From the cell containing the given text, extract its center point as [X, Y] coordinate. 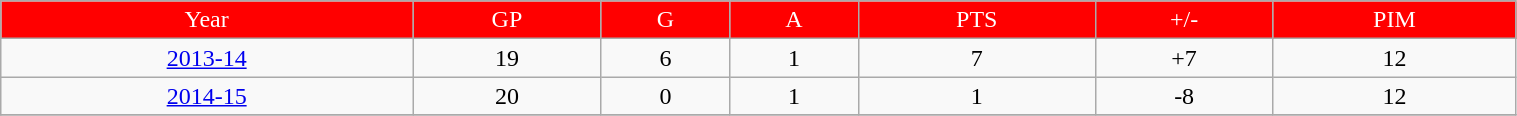
GP [508, 20]
Year [207, 20]
19 [508, 58]
A [794, 20]
-8 [1184, 96]
PIM [1394, 20]
PTS [976, 20]
+7 [1184, 58]
7 [976, 58]
20 [508, 96]
2013-14 [207, 58]
2014-15 [207, 96]
+/- [1184, 20]
G [665, 20]
6 [665, 58]
0 [665, 96]
